Pinpoint the cell where the given text exists, returning its [X, Y] midpoint coordinate. 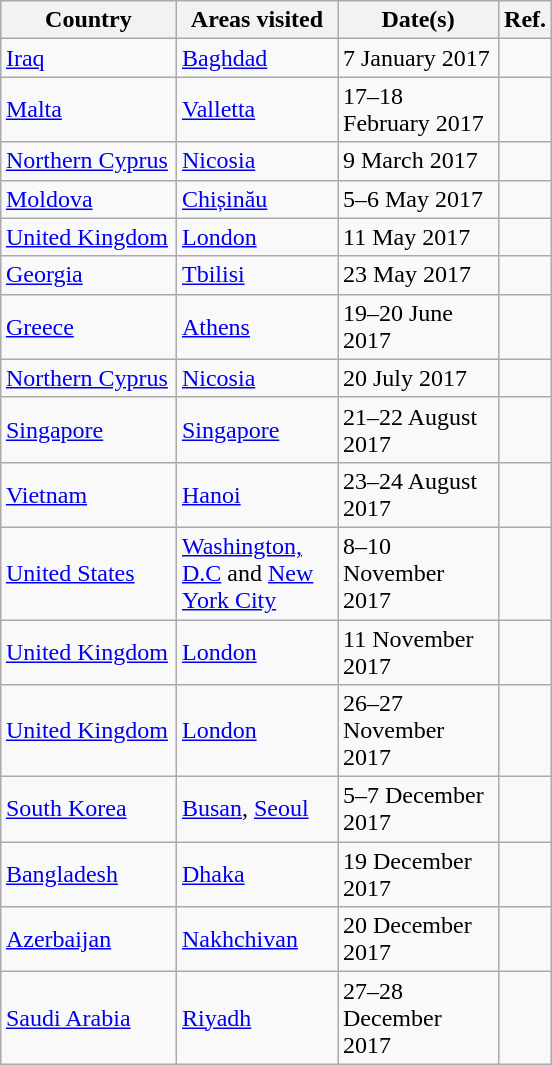
Georgia [88, 275]
20 July 2017 [418, 378]
21–22 August 2017 [418, 430]
Bangladesh [88, 874]
Dhaka [256, 874]
7 January 2017 [418, 58]
23 May 2017 [418, 275]
Areas visited [256, 20]
Athens [256, 326]
Busan, Seoul [256, 810]
17–18 February 2017 [418, 110]
11 November 2017 [418, 652]
Washington, D.C and New York City [256, 573]
Riyadh [256, 1018]
Vietnam [88, 494]
8–10 November 2017 [418, 573]
26–27 November 2017 [418, 731]
20 December 2017 [418, 940]
Greece [88, 326]
Date(s) [418, 20]
United States [88, 573]
Iraq [88, 58]
Saudi Arabia [88, 1018]
Country [88, 20]
Azerbaijan [88, 940]
Moldova [88, 199]
Nakhchivan [256, 940]
Baghdad [256, 58]
Malta [88, 110]
Ref. [526, 20]
Chișinău [256, 199]
5–6 May 2017 [418, 199]
South Korea [88, 810]
23–24 August 2017 [418, 494]
Hanoi [256, 494]
9 March 2017 [418, 161]
19–20 June 2017 [418, 326]
Valletta [256, 110]
11 May 2017 [418, 237]
Tbilisi [256, 275]
27–28 December 2017 [418, 1018]
19 December 2017 [418, 874]
5–7 December 2017 [418, 810]
